Return the [x, y] coordinate for the center point of the cell that contains the specified text.  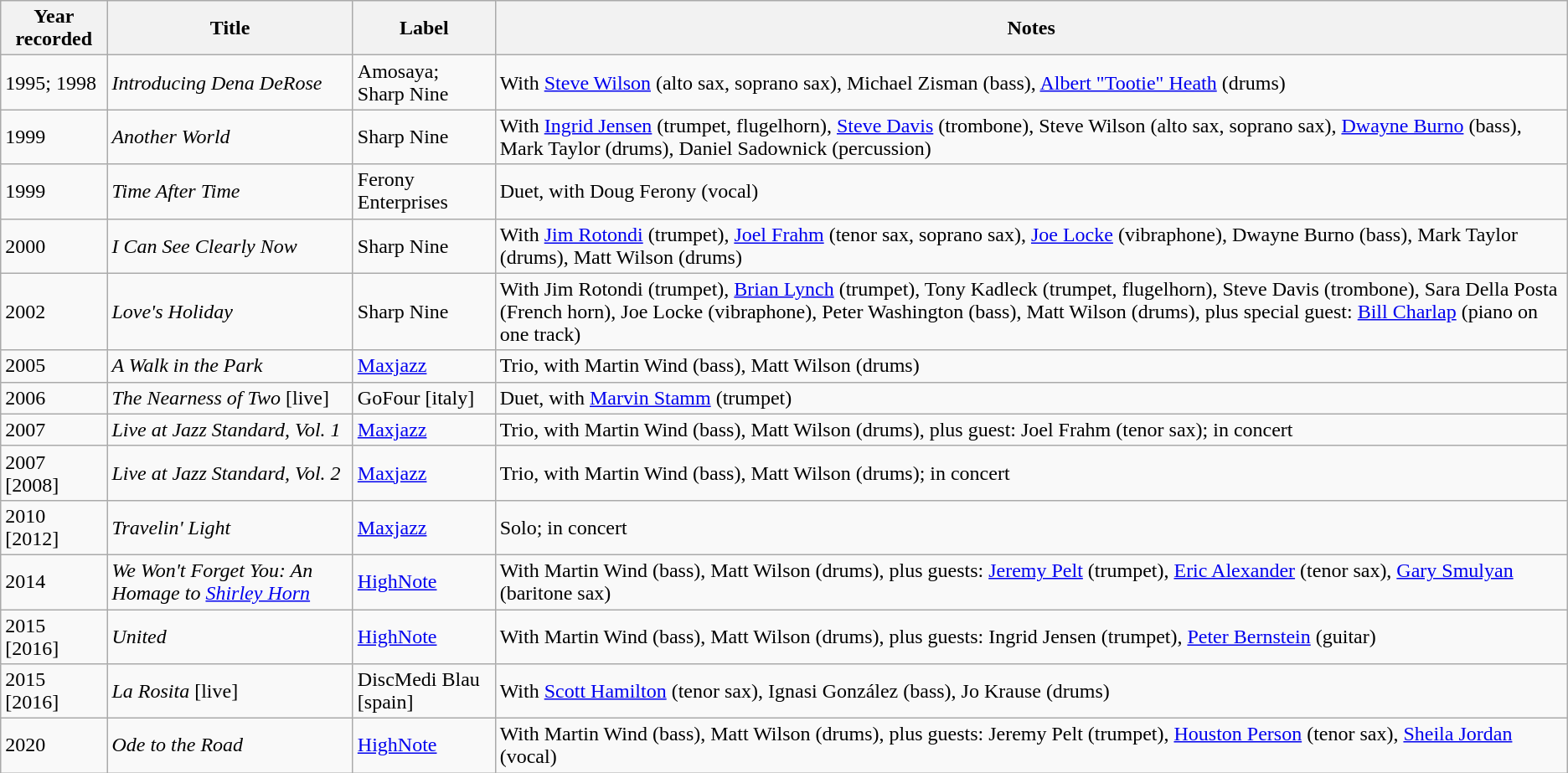
2007 [54, 430]
A Walk in the Park [230, 366]
Another World [230, 137]
Duet, with Doug Ferony (vocal) [1031, 191]
I Can See Clearly Now [230, 246]
La Rosita [live] [230, 692]
2020 [54, 745]
With Martin Wind (bass), Matt Wilson (drums), plus guests: Jeremy Pelt (trumpet), Eric Alexander (tenor sax), Gary Smulyan (baritone sax) [1031, 581]
2002 [54, 312]
Notes [1031, 28]
Love's Holiday [230, 312]
The Nearness of Two [live] [230, 398]
With Martin Wind (bass), Matt Wilson (drums), plus guests: Jeremy Pelt (trumpet), Houston Person (tenor sax), Sheila Jordan (vocal) [1031, 745]
2014 [54, 581]
Trio, with Martin Wind (bass), Matt Wilson (drums); in concert [1031, 472]
2006 [54, 398]
Trio, with Martin Wind (bass), Matt Wilson (drums) [1031, 366]
Year recorded [54, 28]
Amosaya; Sharp Nine [424, 82]
We Won't Forget You: An Homage to Shirley Horn [230, 581]
Solo; in concert [1031, 528]
United [230, 636]
2005 [54, 366]
With Martin Wind (bass), Matt Wilson (drums), plus guests: Ingrid Jensen (trumpet), Peter Bernstein (guitar) [1031, 636]
Trio, with Martin Wind (bass), Matt Wilson (drums), plus guest: Joel Frahm (tenor sax); in concert [1031, 430]
2007 [2008] [54, 472]
Ode to the Road [230, 745]
Travelin' Light [230, 528]
GoFour [italy] [424, 398]
With Scott Hamilton (tenor sax), Ignasi González (bass), Jo Krause (drums) [1031, 692]
Label [424, 28]
1995; 1998 [54, 82]
Live at Jazz Standard, Vol. 1 [230, 430]
Duet, with Marvin Stamm (trumpet) [1031, 398]
Title [230, 28]
2010 [2012] [54, 528]
Introducing Dena DeRose [230, 82]
DiscMedi Blau [spain] [424, 692]
2000 [54, 246]
With Steve Wilson (alto sax, soprano sax), Michael Zisman (bass), Albert "Tootie" Heath (drums) [1031, 82]
Ferony Enterprises [424, 191]
Live at Jazz Standard, Vol. 2 [230, 472]
Time After Time [230, 191]
